Scan for the cell matching the given text and deliver its [x, y] coordinate at center. 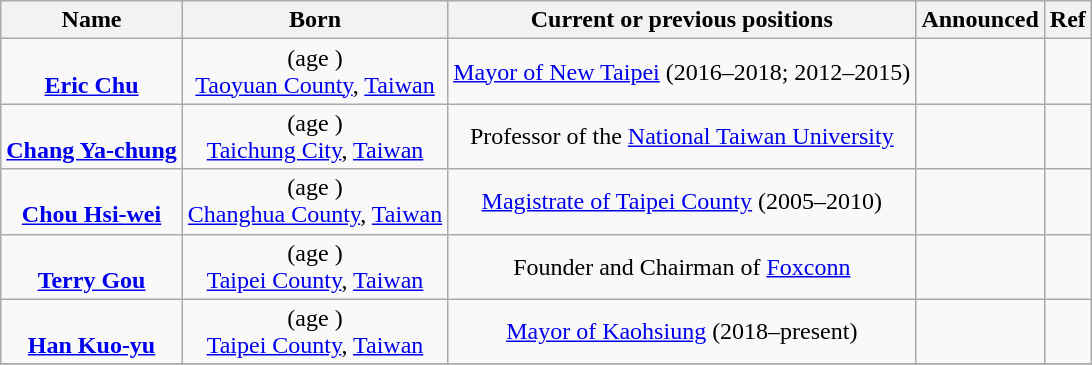
Name [92, 20]
Mayor of Kaohsiung (2018–present) [682, 332]
Ref [1068, 20]
Eric Chu [92, 72]
Chou Hsi-wei [92, 202]
Han Kuo-yu [92, 332]
(age )Changhua County, Taiwan [314, 202]
Professor of the National Taiwan University [682, 136]
Terry Gou [92, 266]
Born [314, 20]
Magistrate of Taipei County (2005–2010) [682, 202]
Founder and Chairman of Foxconn [682, 266]
Mayor of New Taipei (2016–2018; 2012–2015) [682, 72]
Chang Ya-chung [92, 136]
Announced [980, 20]
(age )Taoyuan County, Taiwan [314, 72]
Current or previous positions [682, 20]
(age )Taichung City, Taiwan [314, 136]
